Find where the given text appears and provide that cell's center as (X, Y) coordinate. 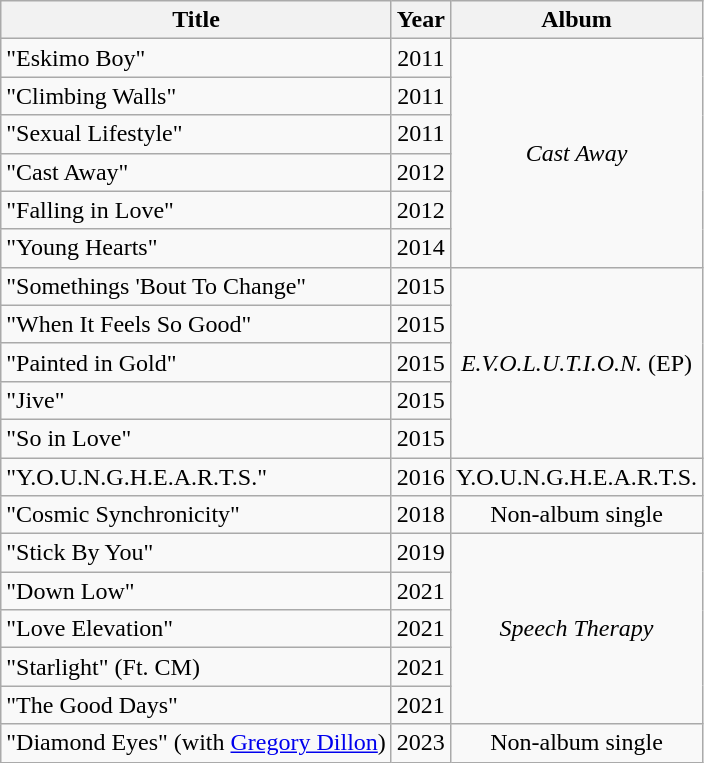
Title (196, 20)
E.V.O.L.U.T.I.O.N. (EP) (576, 362)
"Y.O.U.N.G.H.E.A.R.T.S." (196, 477)
"Starlight" (Ft. CM) (196, 667)
Y.O.U.N.G.H.E.A.R.T.S. (576, 477)
"So in Love" (196, 438)
"Somethings 'Bout To Change" (196, 286)
2019 (420, 553)
Year (420, 20)
2016 (420, 477)
"Stick By You" (196, 553)
"Cast Away" (196, 172)
Speech Therapy (576, 629)
"Cosmic Synchronicity" (196, 515)
"Down Low" (196, 591)
"Painted in Gold" (196, 362)
"When It Feels So Good" (196, 324)
"Diamond Eyes" (with Gregory Dillon) (196, 743)
"The Good Days" (196, 705)
2018 (420, 515)
"Sexual Lifestyle" (196, 134)
"Young Hearts" (196, 248)
"Jive" (196, 400)
"Eskimo Boy" (196, 58)
Cast Away (576, 153)
"Love Elevation" (196, 629)
2014 (420, 248)
"Falling in Love" (196, 210)
2023 (420, 743)
Album (576, 20)
"Climbing Walls" (196, 96)
